Output the (X, Y) coordinate of the center of the cell containing the given text.  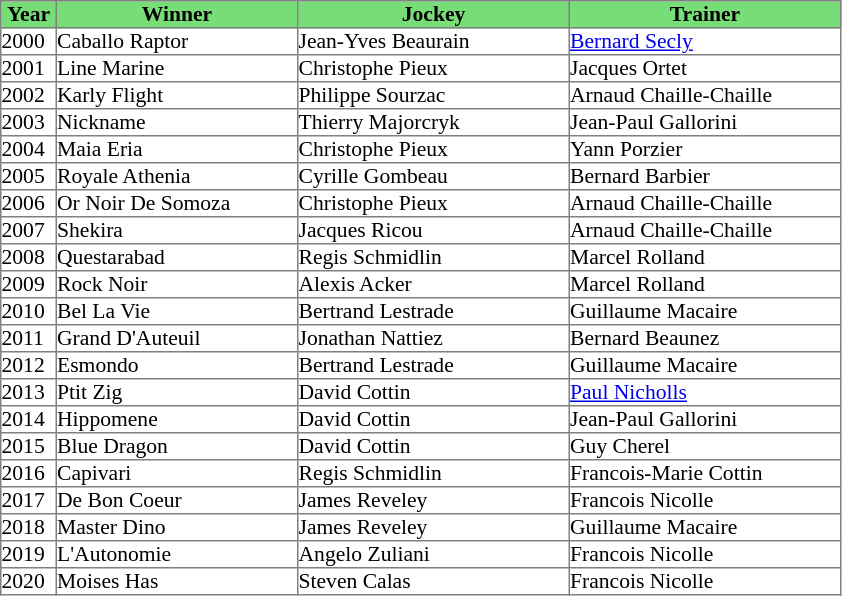
2020 (29, 582)
2016 (29, 474)
2006 (29, 204)
Line Marine (177, 68)
Ptit Zig (177, 392)
Winner (177, 14)
2010 (29, 312)
Maia Eria (177, 150)
Jean-Yves Beaurain (434, 42)
Jacques Ortet (705, 68)
Capivari (177, 474)
Year (29, 14)
2018 (29, 528)
2004 (29, 150)
Rock Noir (177, 284)
Bel La Vie (177, 312)
2005 (29, 176)
L'Autonomie (177, 554)
2019 (29, 554)
2003 (29, 122)
Jonathan Nattiez (434, 338)
Nickname (177, 122)
Steven Calas (434, 582)
Or Noir De Somoza (177, 204)
Master Dino (177, 528)
Moises Has (177, 582)
De Bon Coeur (177, 500)
Royale Athenia (177, 176)
2000 (29, 42)
2008 (29, 258)
2013 (29, 392)
Guy Cherel (705, 446)
2002 (29, 96)
2007 (29, 230)
2011 (29, 338)
2014 (29, 420)
Blue Dragon (177, 446)
Alexis Acker (434, 284)
Bernard Barbier (705, 176)
Esmondo (177, 366)
Hippomene (177, 420)
Questarabad (177, 258)
Philippe Sourzac (434, 96)
Jacques Ricou (434, 230)
Bernard Secly (705, 42)
Thierry Majorcryk (434, 122)
2017 (29, 500)
Jockey (434, 14)
Karly Flight (177, 96)
Shekira (177, 230)
Angelo Zuliani (434, 554)
2001 (29, 68)
Francois-Marie Cottin (705, 474)
2009 (29, 284)
Paul Nicholls (705, 392)
Bernard Beaunez (705, 338)
2012 (29, 366)
Caballo Raptor (177, 42)
2015 (29, 446)
Cyrille Gombeau (434, 176)
Trainer (705, 14)
Yann Porzier (705, 150)
Grand D'Auteuil (177, 338)
